Return the [X, Y] coordinate for the center point of the cell that contains the specified text.  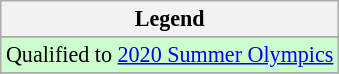
Legend [170, 18]
Qualified to 2020 Summer Olympics [170, 54]
